Search for the cell housing the specified text and yield its (x, y) center coordinate. 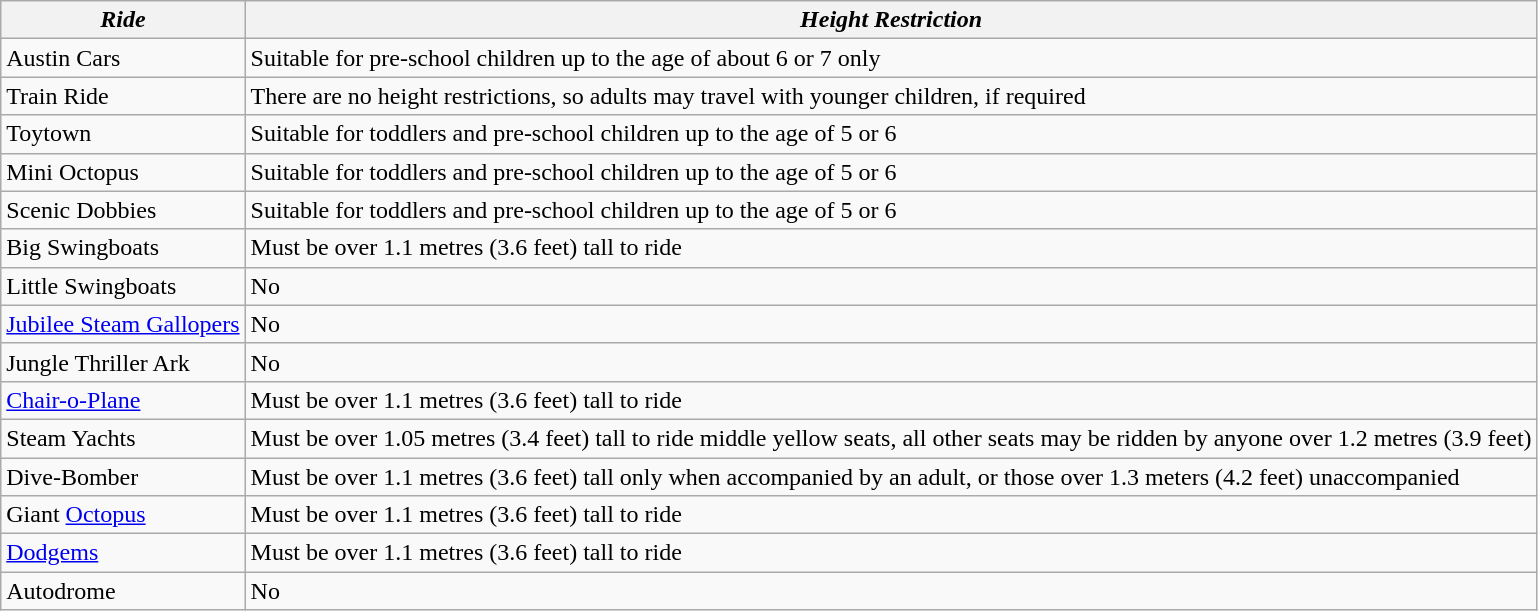
Dive-Bomber (123, 477)
Scenic Dobbies (123, 210)
Steam Yachts (123, 438)
Chair-o-Plane (123, 400)
Big Swingboats (123, 248)
Giant Octopus (123, 515)
Height Restriction (891, 20)
Toytown (123, 134)
Ride (123, 20)
Austin Cars (123, 58)
There are no height restrictions, so adults may travel with younger children, if required (891, 96)
Jungle Thriller Ark (123, 362)
Train Ride (123, 96)
Suitable for pre-school children up to the age of about 6 or 7 only (891, 58)
Mini Octopus (123, 172)
Autodrome (123, 591)
Must be over 1.05 metres (3.4 feet) tall to ride middle yellow seats, all other seats may be ridden by anyone over 1.2 metres (3.9 feet) (891, 438)
Jubilee Steam Gallopers (123, 324)
Dodgems (123, 553)
Must be over 1.1 metres (3.6 feet) tall only when accompanied by an adult, or those over 1.3 meters (4.2 feet) unaccompanied (891, 477)
Little Swingboats (123, 286)
